Find where the given text appears and provide that cell's center as (X, Y) coordinate. 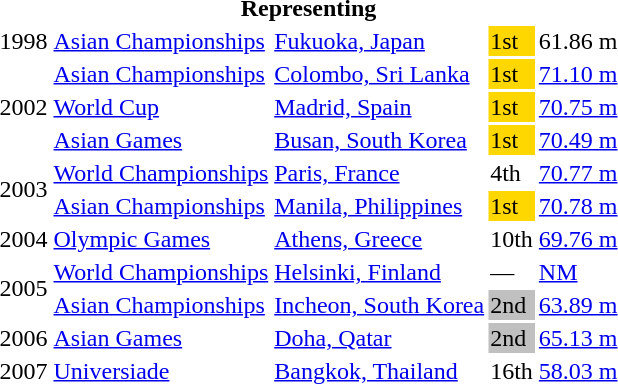
Manila, Philippines (380, 206)
Helsinki, Finland (380, 272)
Olympic Games (161, 239)
Athens, Greece (380, 239)
Colombo, Sri Lanka (380, 74)
Doha, Qatar (380, 338)
— (512, 272)
Madrid, Spain (380, 107)
Fukuoka, Japan (380, 41)
Incheon, South Korea (380, 305)
Paris, France (380, 173)
10th (512, 239)
Busan, South Korea (380, 140)
World Cup (161, 107)
4th (512, 173)
